Locate the cell with the specified text and output its [X, Y] center coordinate. 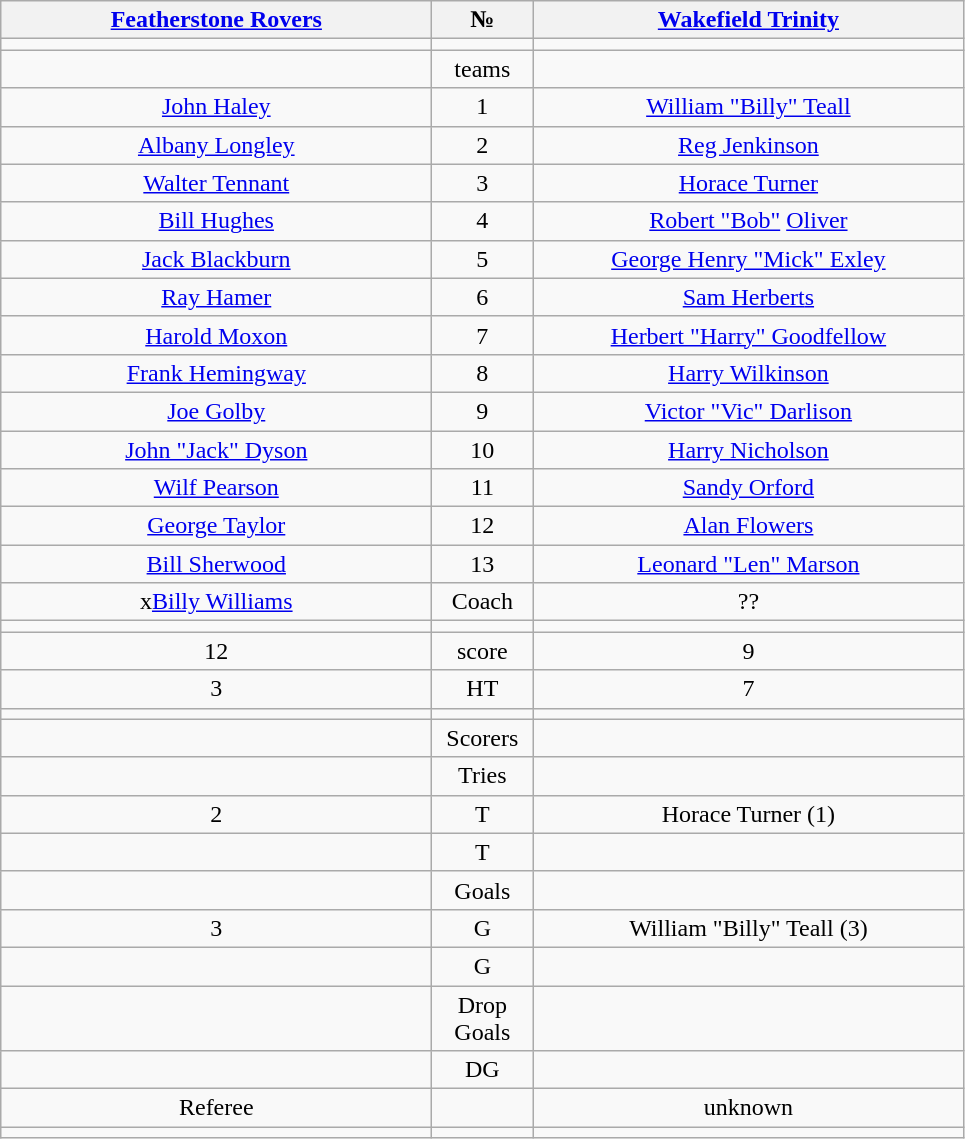
Harry Wilkinson [748, 373]
Bill Hughes [216, 221]
George Taylor [216, 526]
Referee [216, 1108]
6 [482, 297]
Sandy Orford [748, 488]
Horace Turner (1) [748, 814]
Sam Herberts [748, 297]
HT [482, 689]
Featherstone Rovers [216, 20]
Wilf Pearson [216, 488]
teams [482, 69]
5 [482, 259]
11 [482, 488]
8 [482, 373]
Joe Golby [216, 411]
score [482, 651]
Harry Nicholson [748, 449]
Scorers [482, 738]
Frank Hemingway [216, 373]
George Henry "Mick" Exley [748, 259]
DG [482, 1070]
Goals [482, 890]
13 [482, 564]
xBilly Williams [216, 602]
10 [482, 449]
William "Billy" Teall [748, 107]
Wakefield Trinity [748, 20]
Walter Tennant [216, 183]
1 [482, 107]
Herbert "Harry" Goodfellow [748, 335]
Ray Hamer [216, 297]
Coach [482, 602]
Drop Goals [482, 1018]
?? [748, 602]
Victor "Vic" Darlison [748, 411]
John Haley [216, 107]
№ [482, 20]
Tries [482, 776]
unknown [748, 1108]
4 [482, 221]
John "Jack" Dyson [216, 449]
Jack Blackburn [216, 259]
Alan Flowers [748, 526]
Leonard "Len" Marson [748, 564]
Horace Turner [748, 183]
Reg Jenkinson [748, 145]
Bill Sherwood [216, 564]
Harold Moxon [216, 335]
William "Billy" Teall (3) [748, 928]
Albany Longley [216, 145]
Robert "Bob" Oliver [748, 221]
